Determine the (X, Y) coordinate at the center of the cell enclosing the given text.  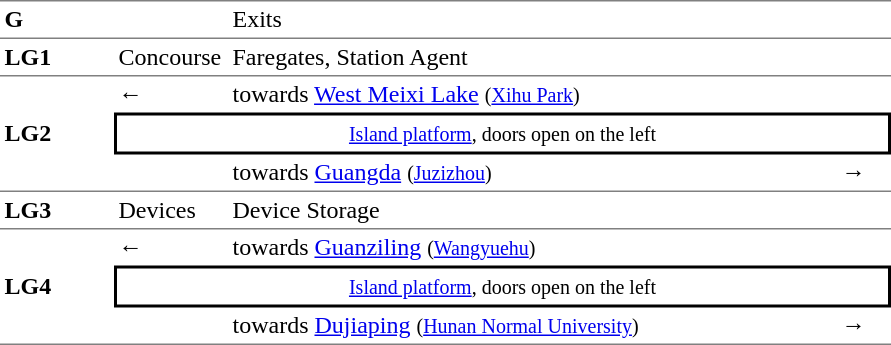
Concourse (171, 58)
→ (864, 173)
LG1 (57, 58)
LG3 (57, 211)
Devices (171, 211)
towards Guangda (Juzizhou) (532, 173)
Exits (532, 20)
G (57, 20)
Device Storage (532, 211)
Faregates, Station Agent (532, 58)
LG2 (57, 134)
towards Guanziling (Wangyuehu) (532, 248)
towards West Meixi Lake (Xihu Park) (532, 94)
